Determine the [x, y] coordinate at the center of the cell enclosing the given text.  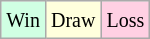
Loss [126, 20]
Win [24, 20]
Draw [72, 20]
